Find where the given text appears and provide that cell's center as (x, y) coordinate. 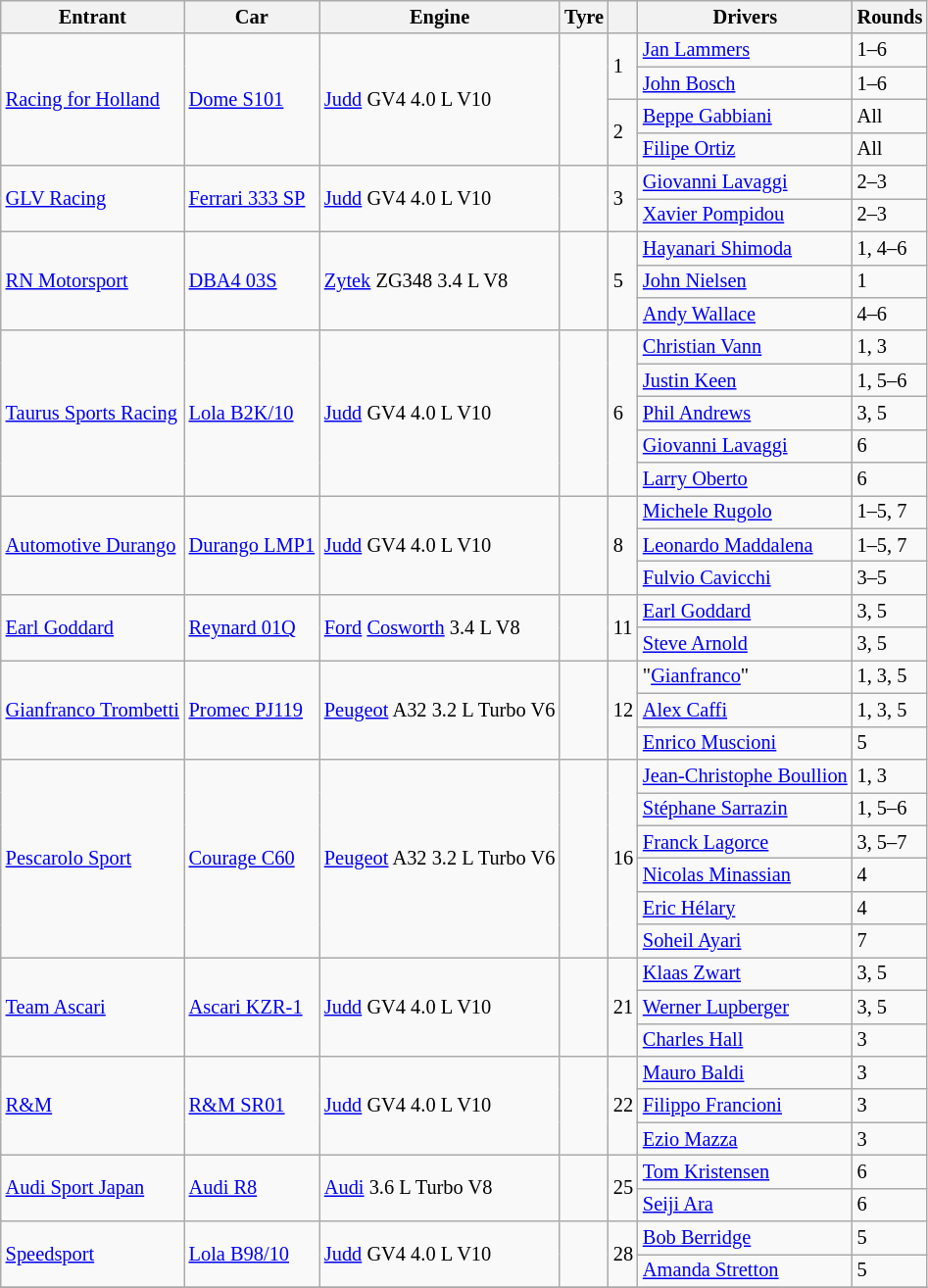
Tyre (584, 17)
Soheil Ayari (745, 941)
R&M (92, 1106)
Larry Oberto (745, 479)
DBA4 03S (252, 280)
Dome S101 (252, 100)
Nicolas Minassian (745, 874)
Ferrari 333 SP (252, 198)
8 (623, 545)
Amanda Stretton (745, 1270)
Entrant (92, 17)
John Nielsen (745, 281)
Team Ascari (92, 1006)
Leonardo Maddalena (745, 545)
Engine (439, 17)
Klaas Zwart (745, 973)
Pescarolo Sport (92, 858)
11 (623, 627)
Audi 3.6 L Turbo V8 (439, 1188)
Lola B2K/10 (252, 413)
Justin Keen (745, 380)
12 (623, 710)
Audi R8 (252, 1188)
Charles Hall (745, 1040)
Speedsport (92, 1255)
Jan Lammers (745, 50)
Phil Andrews (745, 413)
Durango LMP1 (252, 545)
1, 4–6 (890, 248)
"Gianfranco" (745, 676)
22 (623, 1106)
16 (623, 858)
Ezio Mazza (745, 1139)
Enrico Muscioni (745, 743)
Xavier Pompidou (745, 215)
Reynard 01Q (252, 627)
28 (623, 1255)
Filipe Ortiz (745, 149)
Rounds (890, 17)
Werner Lupberger (745, 1007)
GLV Racing (92, 198)
Andy Wallace (745, 314)
Fulvio Cavicchi (745, 577)
Taurus Sports Racing (92, 413)
Eric Hélary (745, 908)
Michele Rugolo (745, 512)
John Bosch (745, 83)
3, 5–7 (890, 842)
Gianfranco Trombetti (92, 710)
Mauro Baldi (745, 1072)
Ford Cosworth 3.4 L V8 (439, 627)
4–6 (890, 314)
Promec PJ119 (252, 710)
Audi Sport Japan (92, 1188)
21 (623, 1006)
Car (252, 17)
Lola B98/10 (252, 1255)
Alex Caffi (745, 710)
Hayanari Shimoda (745, 248)
7 (890, 941)
2 (623, 131)
Bob Berridge (745, 1238)
Beppe Gabbiani (745, 116)
Filippo Francioni (745, 1106)
Christian Vann (745, 347)
Automotive Durango (92, 545)
Ascari KZR-1 (252, 1006)
RN Motorsport (92, 280)
Drivers (745, 17)
Tom Kristensen (745, 1171)
Racing for Holland (92, 100)
Franck Lagorce (745, 842)
Stéphane Sarrazin (745, 809)
R&M SR01 (252, 1106)
Courage C60 (252, 858)
Jean-Christophe Boullion (745, 775)
3–5 (890, 577)
Zytek ZG348 3.4 L V8 (439, 280)
25 (623, 1188)
Steve Arnold (745, 644)
Seiji Ara (745, 1205)
